Pinpoint the cell where the given text exists, returning its [x, y] midpoint coordinate. 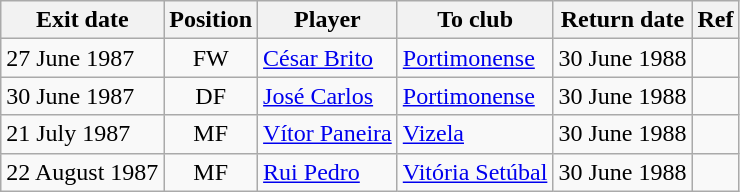
22 August 1987 [82, 172]
27 June 1987 [82, 58]
FW [211, 58]
Player [328, 20]
DF [211, 96]
30 June 1987 [82, 96]
To club [475, 20]
Position [211, 20]
Vítor Paneira [328, 134]
Vizela [475, 134]
21 July 1987 [82, 134]
César Brito [328, 58]
Rui Pedro [328, 172]
Exit date [82, 20]
Ref [716, 20]
Return date [622, 20]
José Carlos [328, 96]
Vitória Setúbal [475, 172]
